Identify which cell holds the provided text, then report its [x, y] central coordinate. 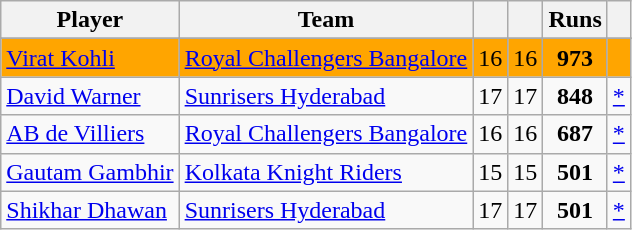
Runs [575, 20]
David Warner [90, 96]
687 [575, 134]
Player [90, 20]
848 [575, 96]
Virat Kohli [90, 58]
Gautam Gambhir [90, 172]
AB de Villiers [90, 134]
Shikhar Dhawan [90, 210]
Kolkata Knight Riders [326, 172]
Team [326, 20]
973 [575, 58]
